Search for the cell housing the specified text and yield its (x, y) center coordinate. 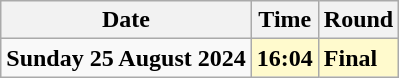
Date (126, 20)
Final (358, 58)
Time (284, 20)
Sunday 25 August 2024 (126, 58)
16:04 (284, 58)
Round (358, 20)
